Pinpoint the cell where the given text exists, returning its (X, Y) midpoint coordinate. 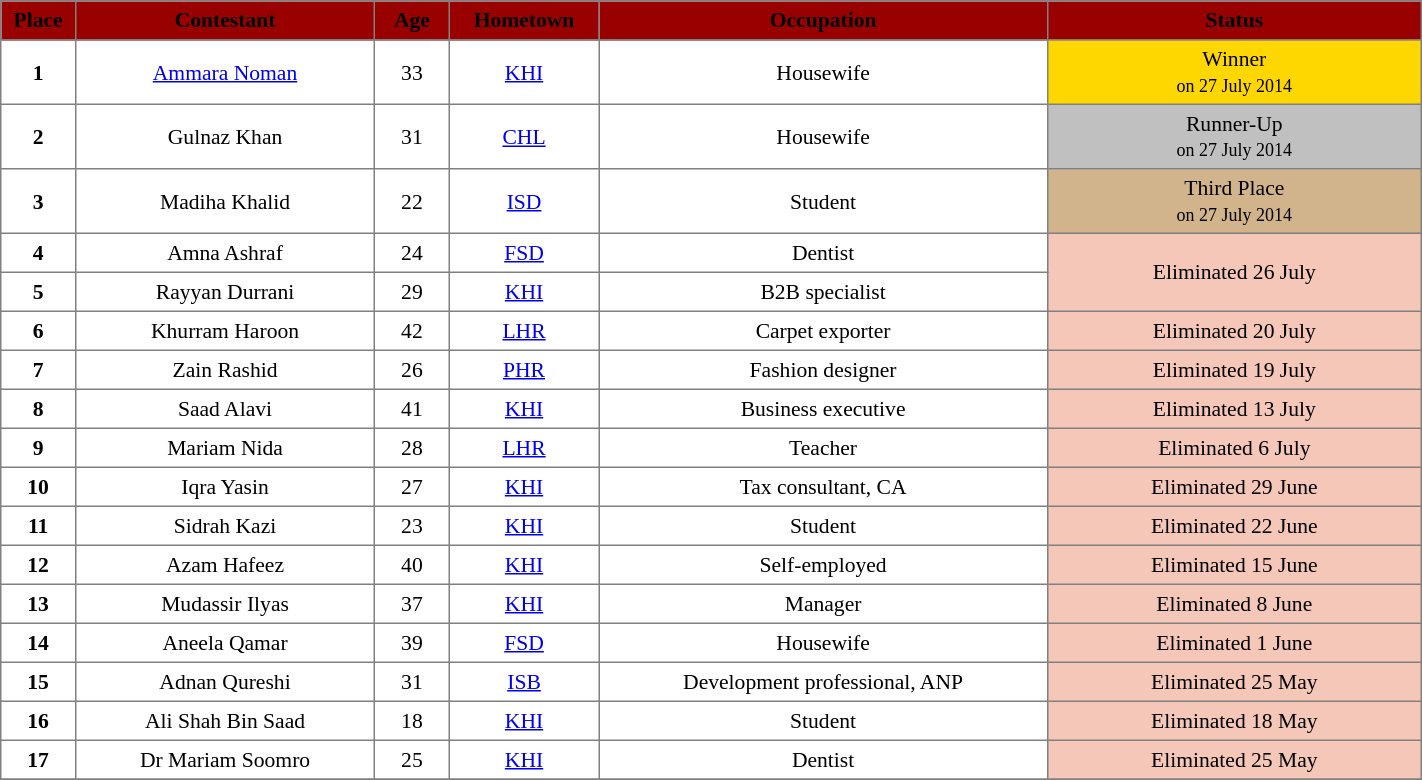
14 (38, 642)
Gulnaz Khan (224, 136)
2 (38, 136)
7 (38, 370)
23 (412, 526)
Eliminated 29 June (1234, 486)
ISD (524, 201)
Status (1234, 20)
22 (412, 201)
Eliminated 19 July (1234, 370)
Eliminated 26 July (1234, 272)
37 (412, 604)
Fashion designer (824, 370)
39 (412, 642)
16 (38, 720)
24 (412, 252)
Contestant (224, 20)
Age (412, 20)
Aneela Qamar (224, 642)
9 (38, 448)
41 (412, 408)
Madiha Khalid (224, 201)
Zain Rashid (224, 370)
Eliminated 13 July (1234, 408)
Azam Hafeez (224, 564)
Runner-Upon 27 July 2014 (1234, 136)
17 (38, 760)
Saad Alavi (224, 408)
18 (412, 720)
Winneron 27 July 2014 (1234, 72)
Ammara Noman (224, 72)
Ali Shah Bin Saad (224, 720)
28 (412, 448)
PHR (524, 370)
3 (38, 201)
40 (412, 564)
27 (412, 486)
12 (38, 564)
Teacher (824, 448)
1 (38, 72)
Amna Ashraf (224, 252)
6 (38, 330)
Sidrah Kazi (224, 526)
15 (38, 682)
11 (38, 526)
Rayyan Durrani (224, 292)
Iqra Yasin (224, 486)
5 (38, 292)
29 (412, 292)
Third Placeon 27 July 2014 (1234, 201)
Self-employed (824, 564)
Eliminated 8 June (1234, 604)
Eliminated 20 July (1234, 330)
Adnan Qureshi (224, 682)
Eliminated 18 May (1234, 720)
25 (412, 760)
CHL (524, 136)
Manager (824, 604)
Eliminated 1 June (1234, 642)
Eliminated 15 June (1234, 564)
Carpet exporter (824, 330)
8 (38, 408)
42 (412, 330)
13 (38, 604)
Eliminated 6 July (1234, 448)
ISB (524, 682)
26 (412, 370)
33 (412, 72)
B2B specialist (824, 292)
Occupation (824, 20)
Place (38, 20)
10 (38, 486)
Hometown (524, 20)
4 (38, 252)
Business executive (824, 408)
Mariam Nida (224, 448)
Mudassir Ilyas (224, 604)
Development professional, ANP (824, 682)
Dr Mariam Soomro (224, 760)
Khurram Haroon (224, 330)
Eliminated 22 June (1234, 526)
Tax consultant, CA (824, 486)
